Find where the given text appears and provide that cell's center as [X, Y] coordinate. 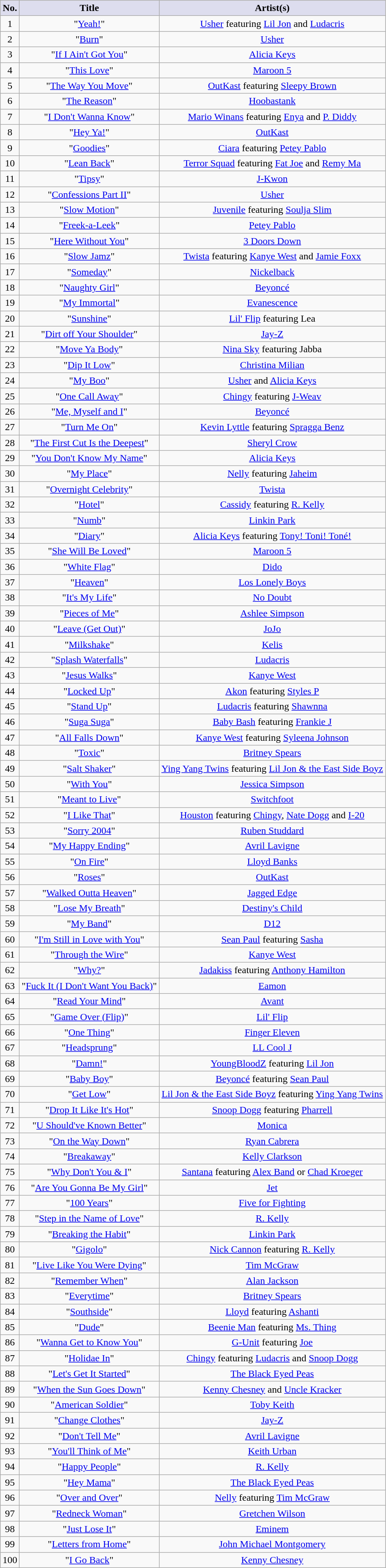
Five for Fighting [272, 1203]
44 [10, 691]
33 [10, 520]
19 [10, 303]
OutKast featuring Sleepy Brown [272, 86]
No Doubt [272, 598]
Nick Cannon featuring R. Kelly [272, 1250]
"Southside" [90, 1312]
"Slow Motion" [90, 210]
Lil Jon & the East Side Boyz featuring Ying Yang Twins [272, 1094]
"Over and Over" [90, 1498]
"Leave (Get Out)" [90, 629]
"Milkshake" [90, 644]
Ryan Cabrera [272, 1141]
Mario Winans featuring Enya and P. Diddy [272, 117]
11 [10, 179]
"Remember When" [90, 1281]
31 [10, 489]
97 [10, 1513]
"100 Years" [90, 1203]
"The Reason" [90, 101]
40 [10, 629]
99 [10, 1544]
Ashlee Simpson [272, 613]
"Dirt off Your Shoulder" [90, 334]
3 Doors Down [272, 241]
20 [10, 318]
"Locked Up" [90, 691]
21 [10, 334]
30 [10, 474]
6 [10, 101]
3 [10, 55]
"Toxic" [90, 753]
28 [10, 442]
89 [10, 1389]
"My Band" [90, 923]
78 [10, 1219]
14 [10, 225]
Monica [272, 1125]
67 [10, 1048]
Gretchen Wilson [272, 1513]
Houston featuring Chingy, Nate Dogg and I-20 [272, 815]
"Headsprung" [90, 1048]
76 [10, 1188]
16 [10, 256]
JoJo [272, 629]
"Live Like You Were Dying" [90, 1265]
58 [10, 908]
"Get Low" [90, 1094]
"With You" [90, 784]
92 [10, 1435]
9 [10, 148]
86 [10, 1343]
100 [10, 1560]
"Sunshine" [90, 318]
Jadakiss featuring Anthony Hamilton [272, 970]
"You'll Think of Me" [90, 1451]
Ludacris featuring Shawnna [272, 707]
60 [10, 939]
"Everytime" [90, 1296]
Lloyd Banks [272, 861]
"My Immortal" [90, 303]
73 [10, 1141]
"I Don't Wanna Know" [90, 117]
74 [10, 1156]
53 [10, 830]
"On Fire" [90, 861]
38 [10, 598]
77 [10, 1203]
Christina Milian [272, 365]
75 [10, 1172]
"Are You Gonna Be My Girl" [90, 1188]
69 [10, 1079]
D12 [272, 923]
"Naughty Girl" [90, 287]
84 [10, 1312]
85 [10, 1327]
"Turn Me On" [90, 427]
52 [10, 815]
Cassidy featuring R. Kelly [272, 505]
"Happy People" [90, 1467]
G-Unit featuring Joe [272, 1343]
Nickelback [272, 272]
Beenie Man featuring Ms. Thing [272, 1327]
"Heaven" [90, 582]
Artist(s) [272, 8]
47 [10, 738]
"Someday" [90, 272]
"Jesus Walks" [90, 675]
Toby Keith [272, 1405]
"Lean Back" [90, 163]
"American Soldier" [90, 1405]
66 [10, 1032]
91 [10, 1420]
"I Go Back" [90, 1560]
Tim McGraw [272, 1265]
39 [10, 613]
Kenny Chesney [272, 1560]
Eminem [272, 1529]
71 [10, 1110]
17 [10, 272]
Snoop Dogg featuring Pharrell [272, 1110]
Hoobastank [272, 101]
18 [10, 287]
68 [10, 1063]
35 [10, 551]
72 [10, 1125]
No. [10, 8]
70 [10, 1094]
Kelis [272, 644]
Akon featuring Styles P [272, 691]
41 [10, 644]
"Goodies" [90, 148]
"Holidae In" [90, 1358]
24 [10, 380]
"One Call Away" [90, 396]
"Gigolo" [90, 1250]
Jet [272, 1188]
48 [10, 753]
"Hotel" [90, 505]
93 [10, 1451]
"Splash Waterfalls" [90, 660]
LL Cool J [272, 1048]
"Breakaway" [90, 1156]
22 [10, 349]
"Dip It Low" [90, 365]
Los Lonely Boys [272, 582]
51 [10, 799]
4 [10, 70]
Kanye West featuring Syleena Johnson [272, 738]
32 [10, 505]
81 [10, 1265]
34 [10, 536]
59 [10, 923]
"Drop It Like It's Hot" [90, 1110]
Finger Eleven [272, 1032]
46 [10, 722]
23 [10, 365]
90 [10, 1405]
"All Falls Down" [90, 738]
80 [10, 1250]
Santana featuring Alex Band or Chad Kroeger [272, 1172]
"It's My Life" [90, 598]
43 [10, 675]
88 [10, 1374]
"Lose My Breath" [90, 908]
"Just Lose It" [90, 1529]
Baby Bash featuring Frankie J [272, 722]
7 [10, 117]
36 [10, 567]
"Meant to Live" [90, 799]
"Damn!" [90, 1063]
2 [10, 39]
Juvenile featuring Soulja Slim [272, 210]
"Confessions Part II" [90, 194]
Kevin Lyttle featuring Spragga Benz [272, 427]
Nelly featuring Tim McGraw [272, 1498]
"Burn" [90, 39]
12 [10, 194]
Ludacris [272, 660]
"Change Clothes" [90, 1420]
"Suga Suga" [90, 722]
Lil' Flip [272, 1017]
64 [10, 1001]
63 [10, 986]
82 [10, 1281]
55 [10, 861]
"Don't Tell Me" [90, 1435]
Lloyd featuring Ashanti [272, 1312]
Kenny Chesney and Uncle Kracker [272, 1389]
"Read Your Mind" [90, 1001]
"Yeah!" [90, 24]
"Hey Mama" [90, 1482]
"Hey Ya!" [90, 132]
Twista [272, 489]
"The First Cut Is the Deepest" [90, 442]
"If I Ain't Got You" [90, 55]
"Pieces of Me" [90, 613]
"Through the Wire" [90, 955]
96 [10, 1498]
Sean Paul featuring Sasha [272, 939]
Keith Urban [272, 1451]
Nelly featuring Jaheim [272, 474]
Evanescence [272, 303]
J-Kwon [272, 179]
1 [10, 24]
13 [10, 210]
"Move Ya Body" [90, 349]
"Game Over (Flip)" [90, 1017]
65 [10, 1017]
Twista featuring Kanye West and Jamie Foxx [272, 256]
"Freek-a-Leek" [90, 225]
"Overnight Celebrity" [90, 489]
Sheryl Crow [272, 442]
Ruben Studdard [272, 830]
"I'm Still in Love with You" [90, 939]
Switchfoot [272, 799]
Kelly Clarkson [272, 1156]
"Baby Boy" [90, 1079]
83 [10, 1296]
Avant [272, 1001]
50 [10, 784]
87 [10, 1358]
Usher and Alicia Keys [272, 380]
27 [10, 427]
94 [10, 1467]
98 [10, 1529]
54 [10, 846]
Usher featuring Lil Jon and Ludacris [272, 24]
"Let's Get It Started" [90, 1374]
61 [10, 955]
"White Flag" [90, 567]
95 [10, 1482]
Beyoncé featuring Sean Paul [272, 1079]
Chingy featuring J-Weav [272, 396]
"Me, Myself and I" [90, 411]
"My Place" [90, 474]
Lil' Flip featuring Lea [272, 318]
YoungBloodZ featuring Lil Jon [272, 1063]
"Breaking the Habit" [90, 1234]
45 [10, 707]
79 [10, 1234]
Title [90, 8]
25 [10, 396]
"Step in the Name of Love" [90, 1219]
Eamon [272, 986]
26 [10, 411]
5 [10, 86]
Ying Yang Twins featuring Lil Jon & the East Side Boyz [272, 769]
"The Way You Move" [90, 86]
"Here Without You" [90, 241]
"Sorry 2004" [90, 830]
"Dude" [90, 1327]
"My Happy Ending" [90, 846]
"I Like That" [90, 815]
"She Will Be Loved" [90, 551]
"Redneck Woman" [90, 1513]
Jessica Simpson [272, 784]
Petey Pablo [272, 225]
62 [10, 970]
8 [10, 132]
Dido [272, 567]
Chingy featuring Ludacris and Snoop Dogg [272, 1358]
"Wanna Get to Know You" [90, 1343]
Alicia Keys featuring Tony! Toni! Toné! [272, 536]
John Michael Montgomery [272, 1544]
"Tipsy" [90, 179]
Terror Squad featuring Fat Joe and Remy Ma [272, 163]
Jagged Edge [272, 892]
"My Boo" [90, 380]
"Roses" [90, 877]
"You Don't Know My Name" [90, 458]
"Fuck It (I Don't Want You Back)" [90, 986]
"One Thing" [90, 1032]
"Numb" [90, 520]
Alan Jackson [272, 1281]
56 [10, 877]
29 [10, 458]
"This Love" [90, 70]
Destiny's Child [272, 908]
Nina Sky featuring Jabba [272, 349]
"Why Don't You & I" [90, 1172]
10 [10, 163]
"Walked Outta Heaven" [90, 892]
"Letters from Home" [90, 1544]
37 [10, 582]
49 [10, 769]
"Slow Jamz" [90, 256]
57 [10, 892]
"Stand Up" [90, 707]
"On the Way Down" [90, 1141]
"Diary" [90, 536]
15 [10, 241]
42 [10, 660]
"U Should've Known Better" [90, 1125]
"When the Sun Goes Down" [90, 1389]
"Why?" [90, 970]
Ciara featuring Petey Pablo [272, 148]
"Salt Shaker" [90, 769]
